For the text-containing cell, return its midpoint in (X, Y) coordinate format. 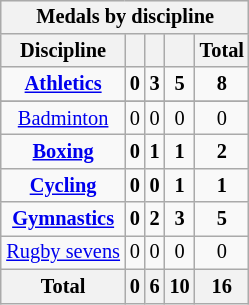
Gymnastics (63, 219)
Athletics (63, 84)
Medals by discipline (125, 17)
Boxing (63, 152)
10 (180, 286)
Discipline (63, 51)
6 (155, 286)
Cycling (63, 185)
Rugby sevens (63, 253)
16 (222, 286)
Badminton (63, 118)
8 (222, 84)
